Identify which cell holds the provided text, then report its (x, y) central coordinate. 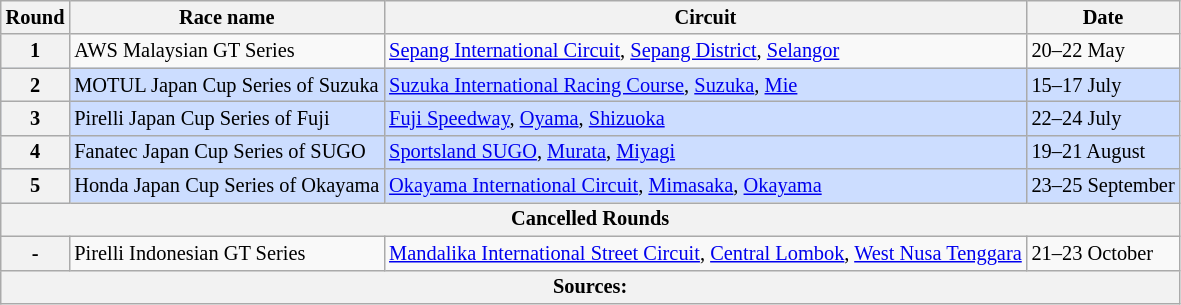
Pirelli Indonesian GT Series (226, 253)
- (36, 253)
1 (36, 51)
23–25 September (1104, 186)
20–22 May (1104, 51)
Suzuka International Racing Course, Suzuka, Mie (705, 85)
4 (36, 152)
Fuji Speedway, Oyama, Shizuoka (705, 118)
19–21 August (1104, 152)
Mandalika International Street Circuit, Central Lombok, West Nusa Tenggara (705, 253)
22–24 July (1104, 118)
Round (36, 17)
Honda Japan Cup Series of Okayama (226, 186)
Fanatec Japan Cup Series of SUGO (226, 152)
2 (36, 85)
AWS Malaysian GT Series (226, 51)
Okayama International Circuit, Mimasaka, Okayama (705, 186)
Sources: (590, 287)
Cancelled Rounds (590, 219)
Circuit (705, 17)
21–23 October (1104, 253)
Race name (226, 17)
3 (36, 118)
5 (36, 186)
Sportsland SUGO, Murata, Miyagi (705, 152)
Date (1104, 17)
15–17 July (1104, 85)
Sepang International Circuit, Sepang District, Selangor (705, 51)
Pirelli Japan Cup Series of Fuji (226, 118)
MOTUL Japan Cup Series of Suzuka (226, 85)
